For the text-containing cell, return its midpoint in (x, y) coordinate format. 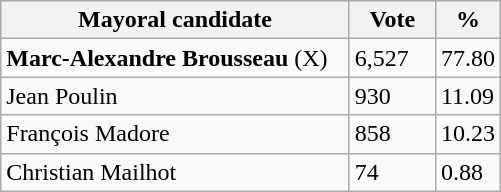
930 (392, 96)
Vote (392, 20)
% (468, 20)
74 (392, 172)
77.80 (468, 58)
Jean Poulin (176, 96)
Marc-Alexandre Brousseau (X) (176, 58)
0.88 (468, 172)
10.23 (468, 134)
11.09 (468, 96)
Mayoral candidate (176, 20)
François Madore (176, 134)
858 (392, 134)
6,527 (392, 58)
Christian Mailhot (176, 172)
